Search for the cell housing the specified text and yield its (x, y) center coordinate. 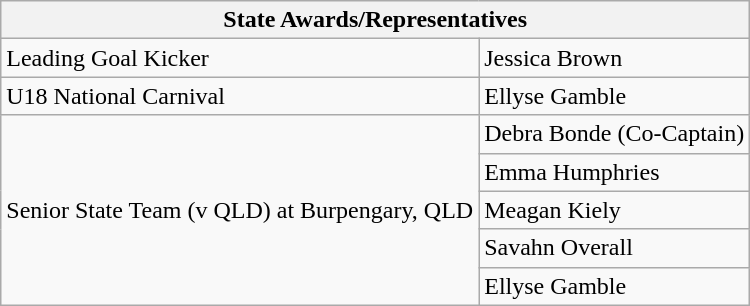
Leading Goal Kicker (240, 58)
State Awards/Representatives (376, 20)
Emma Humphries (614, 172)
Senior State Team (v QLD) at Burpengary, QLD (240, 210)
U18 National Carnival (240, 96)
Debra Bonde (Co-Captain) (614, 134)
Savahn Overall (614, 248)
Meagan Kiely (614, 210)
Jessica Brown (614, 58)
